Return the (x, y) coordinate for the center point of the cell that contains the specified text.  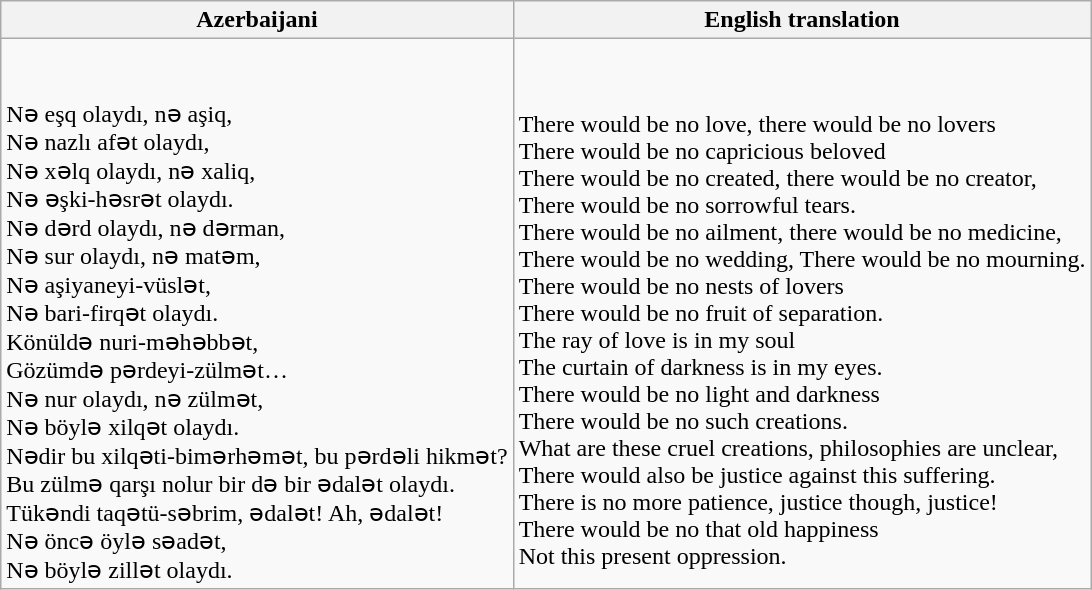
Azerbaijani (257, 20)
English translation (802, 20)
